Provide the (x, y) coordinate of the cell's center where the given text is located.  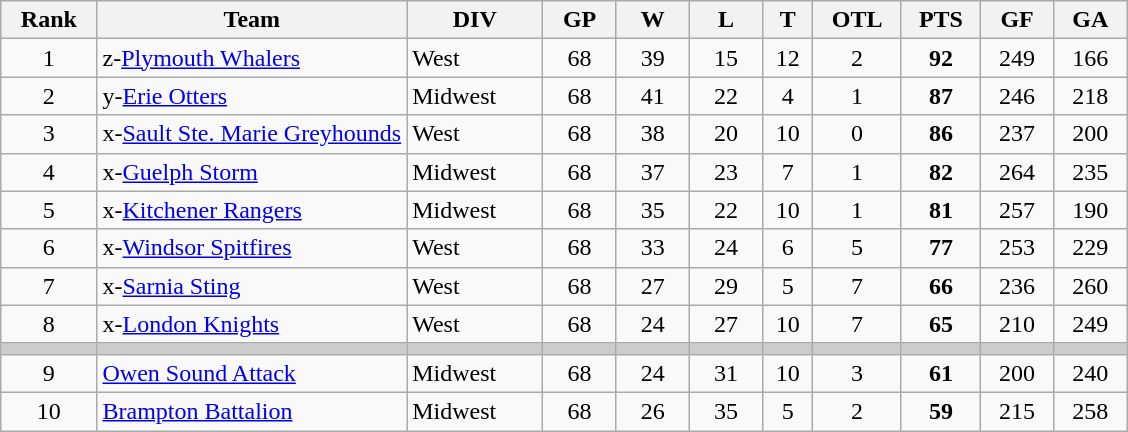
PTS (940, 20)
GA (1090, 20)
8 (49, 324)
DIV (475, 20)
Brampton Battalion (252, 411)
260 (1090, 286)
26 (652, 411)
87 (940, 96)
246 (1016, 96)
37 (652, 172)
258 (1090, 411)
77 (940, 248)
y-Erie Otters (252, 96)
T (788, 20)
x-Sarnia Sting (252, 286)
Team (252, 20)
15 (726, 58)
GP (580, 20)
L (726, 20)
236 (1016, 286)
x-Kitchener Rangers (252, 210)
61 (940, 373)
41 (652, 96)
x-Windsor Spitfires (252, 248)
W (652, 20)
218 (1090, 96)
190 (1090, 210)
166 (1090, 58)
82 (940, 172)
Rank (49, 20)
66 (940, 286)
215 (1016, 411)
31 (726, 373)
0 (858, 134)
264 (1016, 172)
235 (1090, 172)
OTL (858, 20)
x-Guelph Storm (252, 172)
z-Plymouth Whalers (252, 58)
x-London Knights (252, 324)
257 (1016, 210)
20 (726, 134)
210 (1016, 324)
23 (726, 172)
29 (726, 286)
253 (1016, 248)
x-Sault Ste. Marie Greyhounds (252, 134)
59 (940, 411)
12 (788, 58)
38 (652, 134)
240 (1090, 373)
86 (940, 134)
81 (940, 210)
39 (652, 58)
237 (1016, 134)
65 (940, 324)
GF (1016, 20)
92 (940, 58)
229 (1090, 248)
9 (49, 373)
33 (652, 248)
Owen Sound Attack (252, 373)
